Capture the cell that displays the provided text and extract its [X, Y] central coordinate. 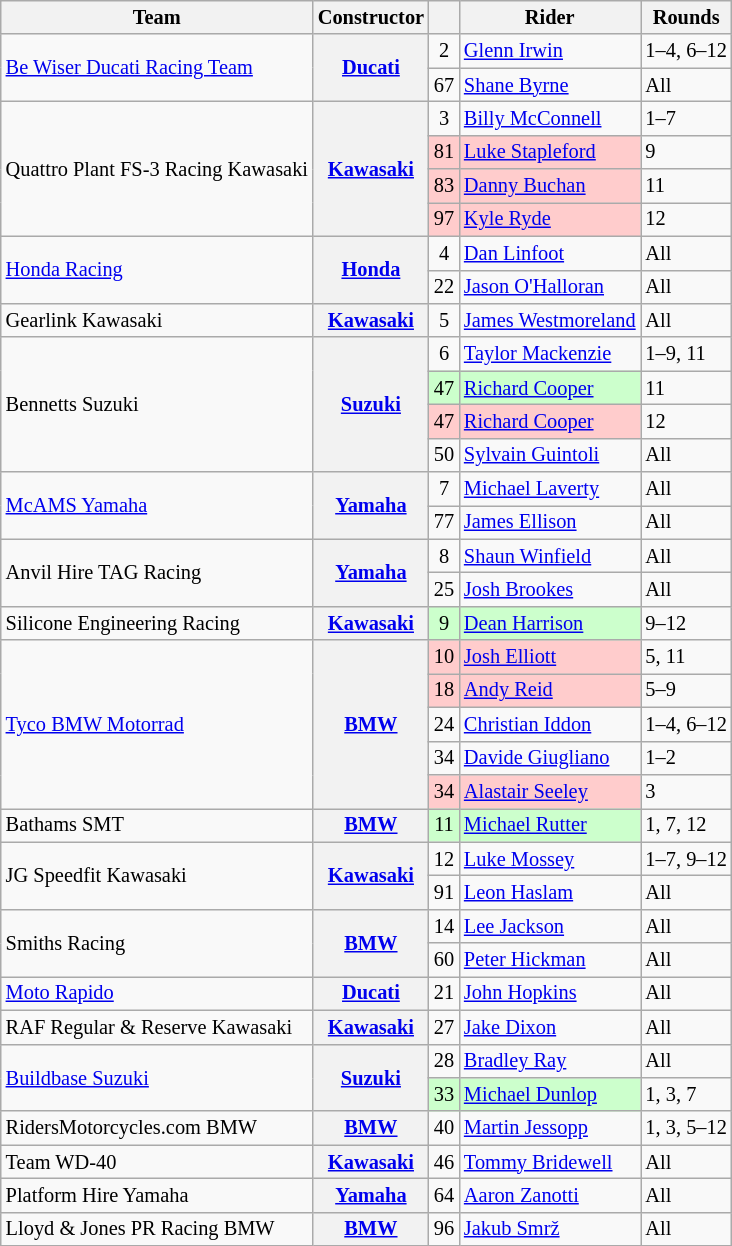
Dean Harrison [550, 623]
Quattro Plant FS-3 Racing Kawasaki [157, 168]
1–9, 11 [686, 354]
Rider [550, 17]
Honda [371, 270]
Dan Linfoot [550, 253]
22 [444, 287]
91 [444, 892]
1, 7, 12 [686, 825]
64 [444, 1195]
25 [444, 589]
Martin Jessopp [550, 1128]
Alastair Seeley [550, 791]
Danny Buchan [550, 186]
Honda Racing [157, 270]
Josh Brookes [550, 589]
Platform Hire Yamaha [157, 1195]
Bradley Ray [550, 1061]
Jason O'Halloran [550, 287]
Aaron Zanotti [550, 1195]
Peter Hickman [550, 960]
1–7 [686, 118]
Team WD-40 [157, 1162]
24 [444, 724]
4 [444, 253]
8 [444, 556]
27 [444, 1027]
Bathams SMT [157, 825]
Tommy Bridewell [550, 1162]
Josh Elliott [550, 657]
5 [444, 320]
83 [444, 186]
Sylvain Guintoli [550, 455]
Team [157, 17]
1, 3, 5–12 [686, 1128]
Davide Giugliano [550, 758]
Rounds [686, 17]
Taylor Mackenzie [550, 354]
Moto Rapido [157, 993]
2 [444, 51]
1–2 [686, 758]
Constructor [371, 17]
Luke Stapleford [550, 152]
RidersMotorcycles.com BMW [157, 1128]
RAF Regular & Reserve Kawasaki [157, 1027]
Smiths Racing [157, 942]
5–9 [686, 690]
5, 11 [686, 657]
Shaun Winfield [550, 556]
JG Speedfit Kawasaki [157, 876]
Tyco BMW Motorrad [157, 724]
81 [444, 152]
1, 3, 7 [686, 1094]
6 [444, 354]
Michael Laverty [550, 489]
Christian Iddon [550, 724]
Kyle Ryde [550, 219]
67 [444, 85]
77 [444, 522]
1–7, 9–12 [686, 859]
50 [444, 455]
Anvil Hire TAG Racing [157, 572]
Gearlink Kawasaki [157, 320]
Michael Rutter [550, 825]
Shane Byrne [550, 85]
James Westmoreland [550, 320]
McAMS Yamaha [157, 506]
Buildbase Suzuki [157, 1078]
21 [444, 993]
Silicone Engineering Racing [157, 623]
James Ellison [550, 522]
Be Wiser Ducati Racing Team [157, 68]
7 [444, 489]
14 [444, 926]
Michael Dunlop [550, 1094]
Jake Dixon [550, 1027]
John Hopkins [550, 993]
10 [444, 657]
18 [444, 690]
9–12 [686, 623]
97 [444, 219]
Jakub Smrž [550, 1229]
28 [444, 1061]
40 [444, 1128]
33 [444, 1094]
Luke Mossey [550, 859]
Lloyd & Jones PR Racing BMW [157, 1229]
Billy McConnell [550, 118]
60 [444, 960]
Andy Reid [550, 690]
96 [444, 1229]
Glenn Irwin [550, 51]
Bennetts Suzuki [157, 404]
Lee Jackson [550, 926]
Leon Haslam [550, 892]
46 [444, 1162]
